For the text-containing cell, return its midpoint in (x, y) coordinate format. 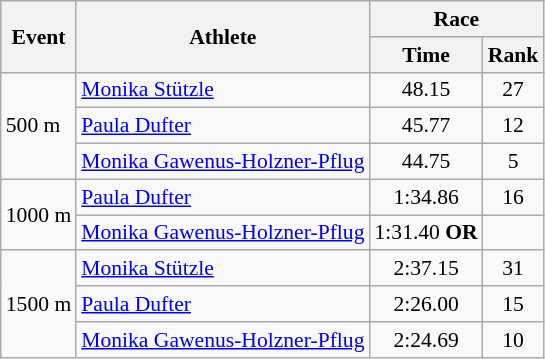
15 (514, 304)
31 (514, 269)
1000 m (38, 214)
45.77 (426, 126)
Time (426, 55)
10 (514, 340)
48.15 (426, 90)
Rank (514, 55)
Athlete (222, 36)
1:31.40 OR (426, 233)
16 (514, 197)
2:37.15 (426, 269)
5 (514, 162)
1500 m (38, 304)
Event (38, 36)
Race (456, 19)
27 (514, 90)
12 (514, 126)
2:26.00 (426, 304)
2:24.69 (426, 340)
500 m (38, 126)
1:34.86 (426, 197)
44.75 (426, 162)
